Search for the cell housing the specified text and yield its [x, y] center coordinate. 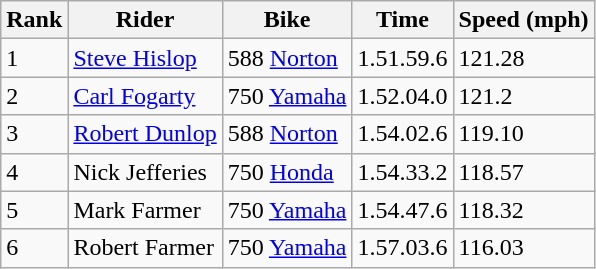
Rank [34, 20]
2 [34, 96]
1.54.33.2 [402, 172]
1.54.47.6 [402, 210]
Robert Farmer [145, 248]
Speed (mph) [524, 20]
Nick Jefferies [145, 172]
Mark Farmer [145, 210]
121.28 [524, 58]
1.57.03.6 [402, 248]
1.52.04.0 [402, 96]
Steve Hislop [145, 58]
1.54.02.6 [402, 134]
Robert Dunlop [145, 134]
116.03 [524, 248]
3 [34, 134]
1.51.59.6 [402, 58]
118.57 [524, 172]
4 [34, 172]
6 [34, 248]
118.32 [524, 210]
121.2 [524, 96]
Rider [145, 20]
1 [34, 58]
5 [34, 210]
750 Honda [287, 172]
Carl Fogarty [145, 96]
Bike [287, 20]
119.10 [524, 134]
Time [402, 20]
